Detect which cell encompasses the target text, then output its (X, Y) center coordinate. 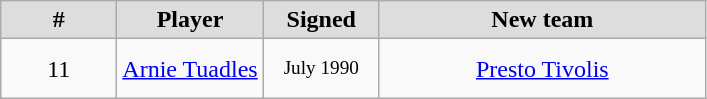
11 (59, 69)
# (59, 20)
July 1990 (321, 69)
Player (190, 20)
Presto Tivolis (542, 69)
Signed (321, 20)
New team (542, 20)
Arnie Tuadles (190, 69)
